Capture the cell that displays the provided text and extract its [X, Y] central coordinate. 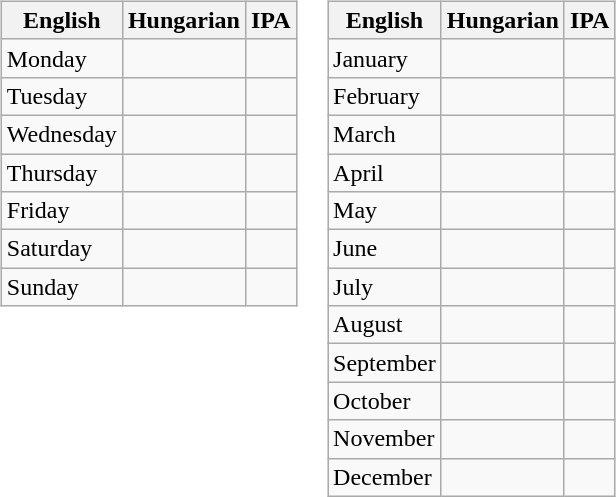
June [385, 249]
August [385, 325]
October [385, 401]
Thursday [62, 173]
Tuesday [62, 96]
November [385, 439]
Wednesday [62, 134]
Saturday [62, 249]
September [385, 363]
Friday [62, 211]
January [385, 58]
March [385, 134]
December [385, 477]
Sunday [62, 287]
April [385, 173]
May [385, 211]
February [385, 96]
Monday [62, 58]
July [385, 287]
